Search for the cell housing the specified text and yield its (x, y) center coordinate. 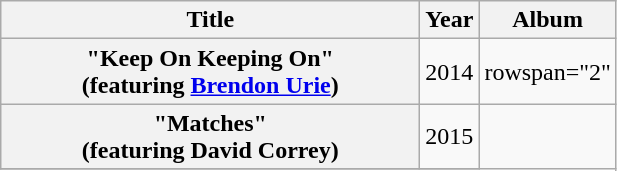
Title (210, 20)
"Matches"(featuring David Correy) (210, 136)
rowspan="2" (548, 72)
Year (450, 20)
"Keep On Keeping On"(featuring Brendon Urie) (210, 72)
2014 (450, 72)
Album (548, 20)
2015 (450, 136)
